Output the (X, Y) coordinate of the center of the cell containing the given text.  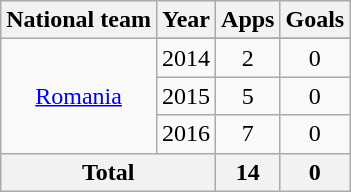
Total (108, 172)
2 (248, 58)
Apps (248, 20)
2015 (186, 96)
Year (186, 20)
5 (248, 96)
Goals (315, 20)
14 (248, 172)
National team (79, 20)
2016 (186, 134)
2014 (186, 58)
7 (248, 134)
Romania (79, 96)
